Scan for the cell matching the given text and deliver its (x, y) coordinate at center. 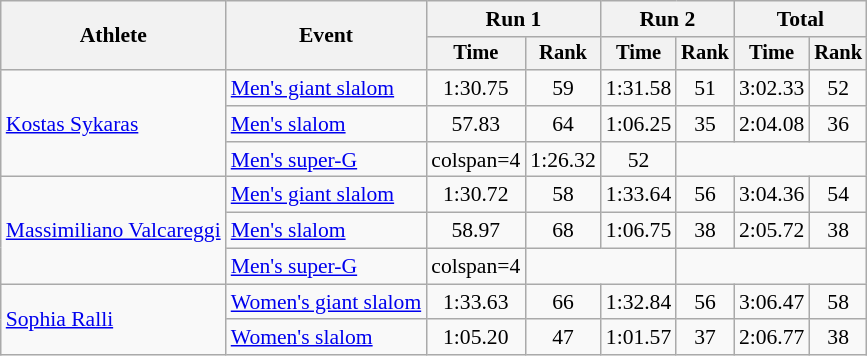
1:05.20 (476, 338)
59 (562, 88)
1:33.64 (638, 195)
1:32.84 (638, 302)
57.83 (476, 124)
Run 2 (668, 19)
37 (705, 338)
Total (800, 19)
36 (838, 124)
Run 1 (514, 19)
2:06.77 (772, 338)
51 (705, 88)
3:04.36 (772, 195)
Women's giant slalom (326, 302)
2:04.08 (772, 124)
54 (838, 195)
1:06.75 (638, 231)
1:06.25 (638, 124)
Massimiliano Valcareggi (114, 230)
66 (562, 302)
64 (562, 124)
1:30.72 (476, 195)
1:33.63 (476, 302)
35 (705, 124)
3:02.33 (772, 88)
Athlete (114, 36)
1:30.75 (476, 88)
58.97 (476, 231)
Kostas Sykaras (114, 124)
Sophia Ralli (114, 320)
3:06.47 (772, 302)
Women's slalom (326, 338)
68 (562, 231)
2:05.72 (772, 231)
Event (326, 36)
47 (562, 338)
1:31.58 (638, 88)
1:26.32 (562, 160)
1:01.57 (638, 338)
